Pinpoint the cell where the given text exists, returning its (X, Y) midpoint coordinate. 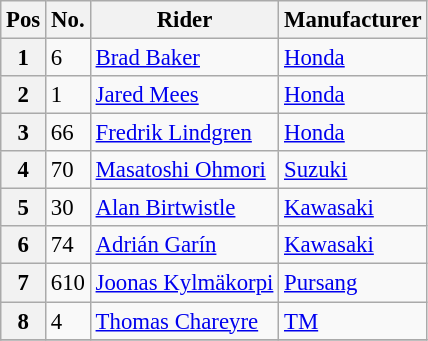
Brad Baker (184, 58)
8 (24, 321)
3 (24, 133)
5 (24, 208)
Manufacturer (353, 20)
Joonas Kylmäkorpi (184, 283)
610 (68, 283)
30 (68, 208)
70 (68, 170)
Adrián Garín (184, 245)
Masatoshi Ohmori (184, 170)
Pursang (353, 283)
Rider (184, 20)
7 (24, 283)
TM (353, 321)
Suzuki (353, 170)
Jared Mees (184, 95)
74 (68, 245)
Alan Birtwistle (184, 208)
2 (24, 95)
66 (68, 133)
Pos (24, 20)
Thomas Chareyre (184, 321)
No. (68, 20)
Fredrik Lindgren (184, 133)
